Provide the [x, y] coordinate of the cell's center where the given text is located.  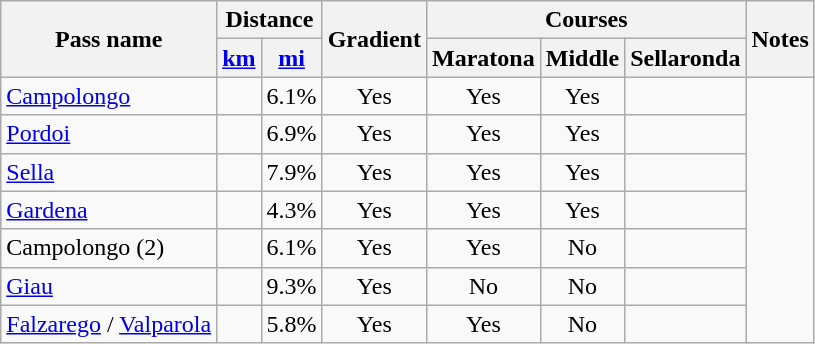
6.9% [292, 134]
7.9% [292, 172]
Gardena [109, 210]
km [239, 58]
5.8% [292, 324]
4.3% [292, 210]
Giau [109, 286]
mi [292, 58]
Campolongo [109, 96]
Distance [270, 20]
Sellaronda [686, 58]
Falzarego / Valparola [109, 324]
Notes [780, 39]
Sella [109, 172]
Middle [582, 58]
Maratona [483, 58]
Pass name [109, 39]
Gradient [374, 39]
Pordoi [109, 134]
9.3% [292, 286]
Courses [586, 20]
Campolongo (2) [109, 248]
